Determine the [x, y] coordinate at the center of the cell enclosing the given text.  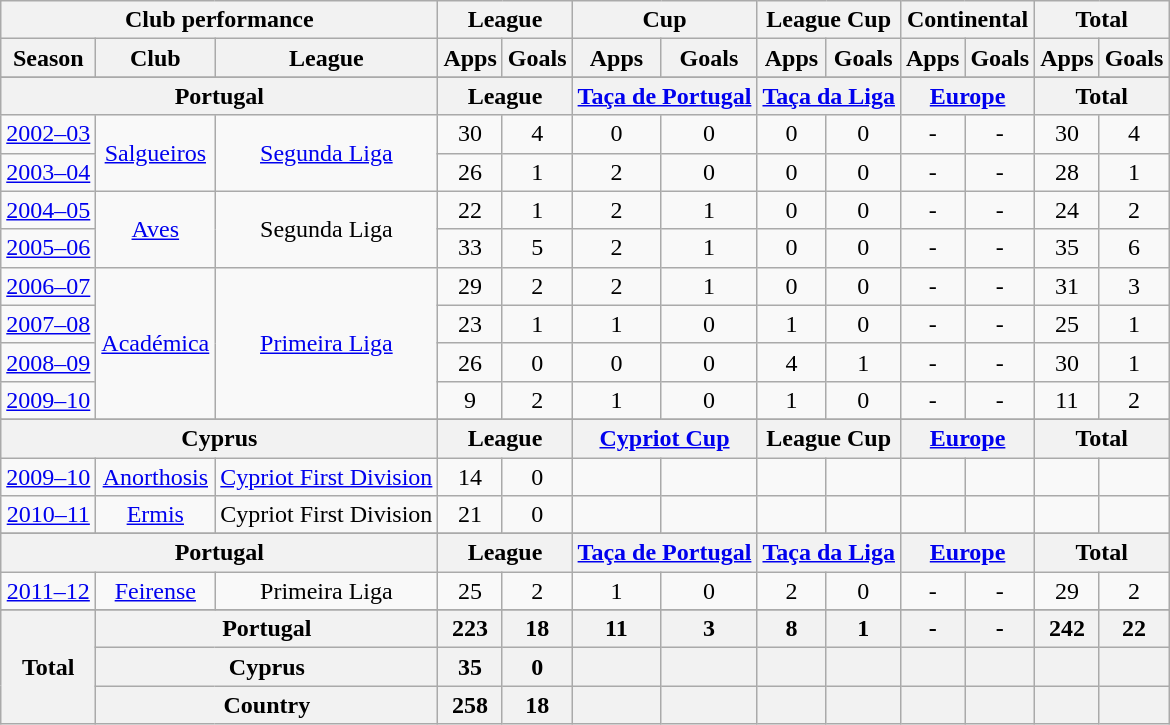
31 [1067, 286]
14 [470, 477]
Club [156, 58]
5 [537, 248]
2008–09 [48, 362]
28 [1067, 172]
Ermis [156, 515]
Salgueiros [156, 153]
Feirense [156, 591]
Country [267, 705]
2005–06 [48, 248]
23 [470, 324]
24 [1067, 210]
Cup [664, 20]
Cypriot Cup [664, 438]
223 [470, 629]
2011–12 [48, 591]
21 [470, 515]
Aves [156, 229]
33 [470, 248]
Continental [967, 20]
258 [470, 705]
2007–08 [48, 324]
2004–05 [48, 210]
2006–07 [48, 286]
2002–03 [48, 134]
Anorthosis [156, 477]
9 [470, 400]
Club performance [220, 20]
8 [792, 629]
2003–04 [48, 172]
242 [1067, 629]
2010–11 [48, 515]
Académica [156, 343]
6 [1134, 248]
Season [48, 58]
